Provide the [X, Y] coordinate of the cell's center where the given text is located.  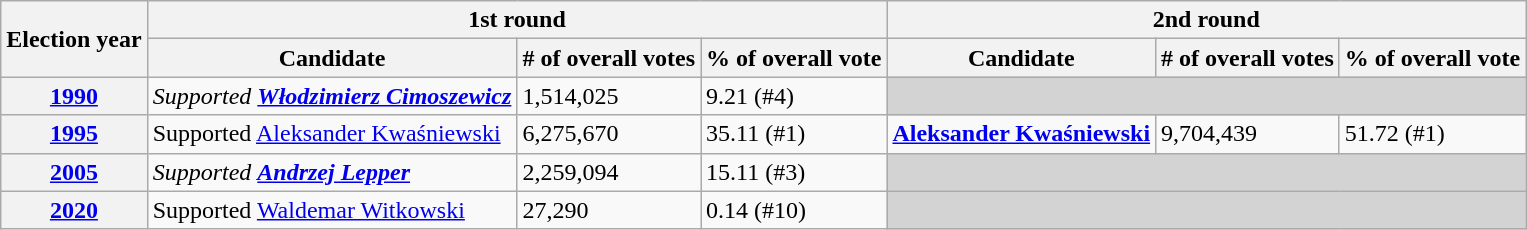
Aleksander Kwaśniewski [1022, 134]
Supported Aleksander Kwaśniewski [332, 134]
0.14 (#10) [794, 210]
9.21 (#4) [794, 96]
51.72 (#1) [1432, 134]
Supported Andrzej Lepper [332, 172]
15.11 (#3) [794, 172]
1st round [517, 20]
35.11 (#1) [794, 134]
Supported Włodzimierz Cimoszewicz [332, 96]
1995 [74, 134]
2020 [74, 210]
9,704,439 [1248, 134]
6,275,670 [609, 134]
2nd round [1206, 20]
1,514,025 [609, 96]
Supported Waldemar Witkowski [332, 210]
1990 [74, 96]
2005 [74, 172]
2,259,094 [609, 172]
27,290 [609, 210]
Election year [74, 39]
